Extract the [x, y] coordinate from the center of the cell holding the provided text.  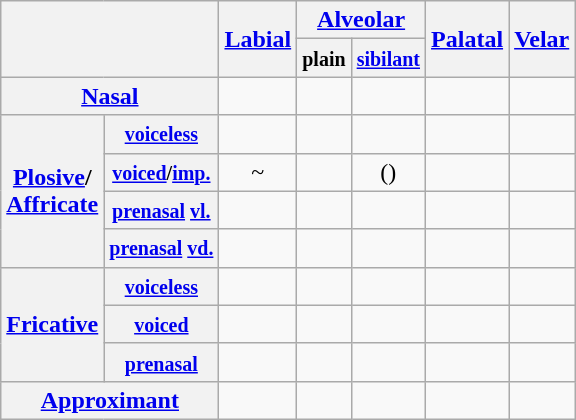
Fricative [52, 324]
prenasal [162, 362]
voiced/imp. [162, 172]
prenasal vd. [162, 248]
Velar [542, 39]
Palatal [468, 39]
() [388, 172]
plain [324, 58]
Plosive/Affricate [52, 191]
Alveolar [362, 20]
~ [258, 172]
sibilant [388, 58]
Approximant [110, 400]
prenasal vl. [162, 210]
voiced [162, 324]
Nasal [110, 96]
Labial [258, 39]
